Search for the cell housing the specified text and yield its [x, y] center coordinate. 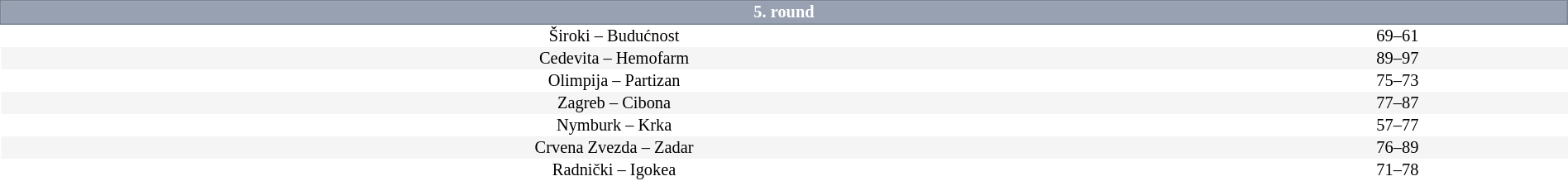
5. round [784, 12]
Radnički – Igokea [614, 170]
Olimpija – Partizan [614, 81]
69–61 [1398, 36]
57–77 [1398, 126]
75–73 [1398, 81]
77–87 [1398, 102]
Nymburk – Krka [614, 126]
Cedevita – Hemofarm [614, 58]
89–97 [1398, 58]
71–78 [1398, 170]
Zagreb – Cibona [614, 102]
Crvena Zvezda – Zadar [614, 147]
Široki – Budućnost [614, 36]
76–89 [1398, 147]
